Identify which cell holds the provided text, then report its [x, y] central coordinate. 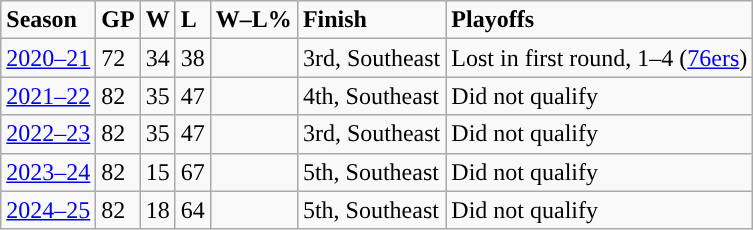
2024–25 [48, 210]
18 [158, 210]
2021–22 [48, 96]
34 [158, 58]
Season [48, 20]
GP [118, 20]
2022–23 [48, 134]
Playoffs [600, 20]
72 [118, 58]
2023–24 [48, 172]
38 [192, 58]
15 [158, 172]
2020–21 [48, 58]
Lost in first round, 1–4 (76ers) [600, 58]
W–L% [254, 20]
67 [192, 172]
4th, Southeast [371, 96]
64 [192, 210]
L [192, 20]
W [158, 20]
Finish [371, 20]
